Capture the cell that displays the provided text and extract its (X, Y) central coordinate. 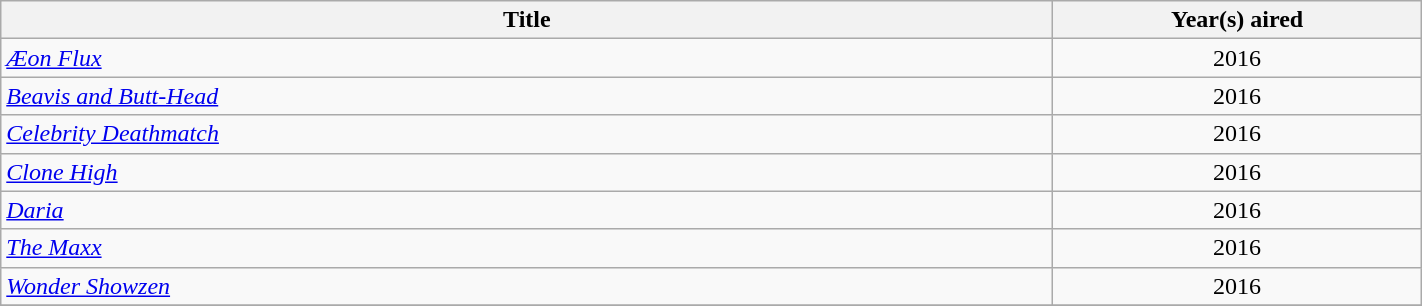
Year(s) aired (1237, 20)
Title (527, 20)
Clone High (527, 172)
Wonder Showzen (527, 286)
Celebrity Deathmatch (527, 134)
Æon Flux (527, 58)
Beavis and Butt-Head (527, 96)
Daria (527, 210)
The Maxx (527, 248)
